Scan for the cell matching the given text and deliver its (x, y) coordinate at center. 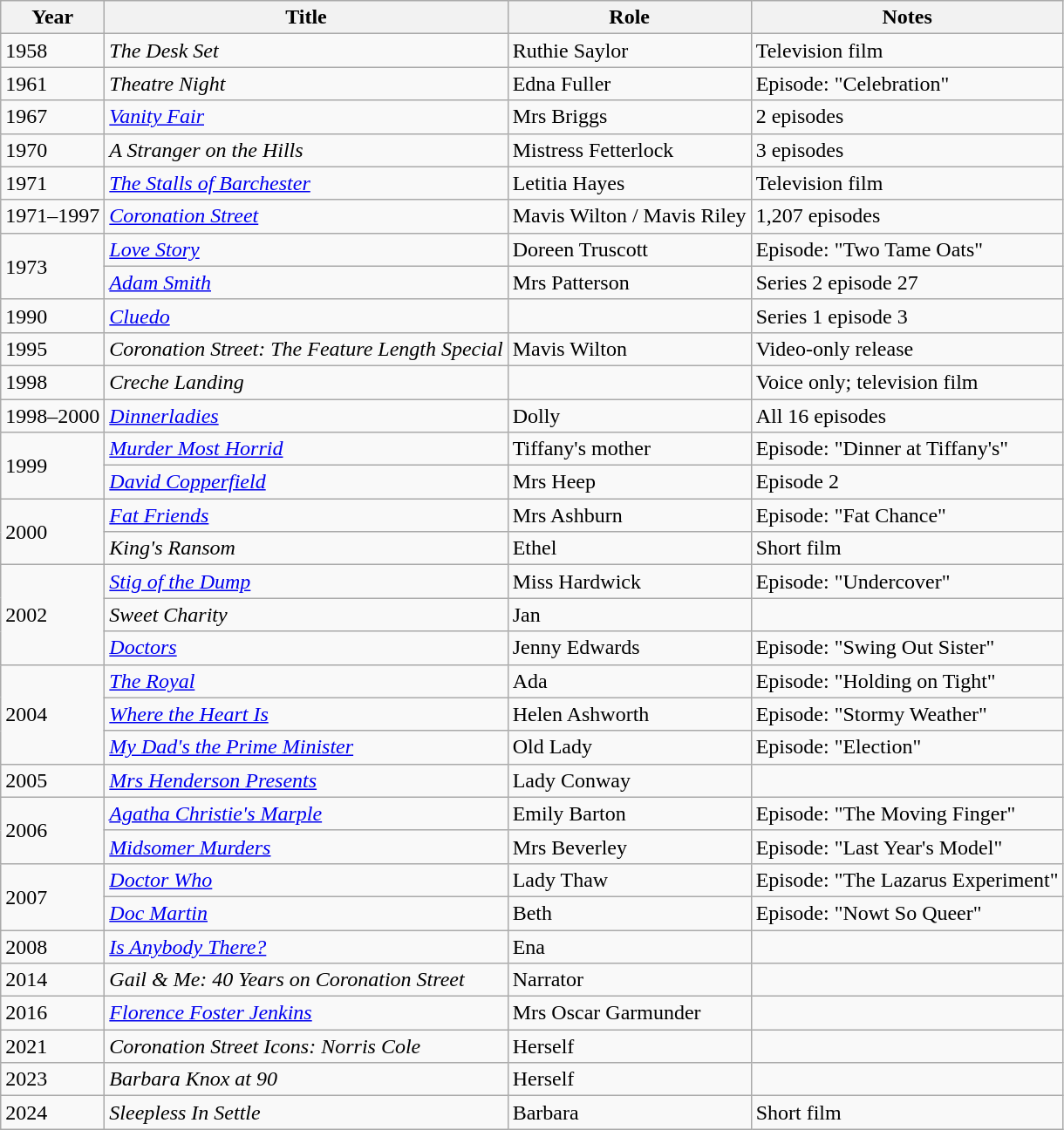
Episode: "Swing Out Sister" (907, 648)
Episode: "The Moving Finger" (907, 813)
Episode: "Fat Chance" (907, 515)
Coronation Street (306, 216)
Theatre Night (306, 84)
Episode: "Nowt So Queer" (907, 913)
Lady Thaw (630, 880)
2016 (52, 1013)
Ada (630, 681)
Barbara (630, 1113)
2005 (52, 780)
Episode: "Stormy Weather" (907, 714)
Murder Most Horrid (306, 449)
Cluedo (306, 316)
Doreen Truscott (630, 249)
1973 (52, 266)
Letitia Hayes (630, 183)
Emily Barton (630, 813)
Mrs Briggs (630, 117)
Jan (630, 615)
Doc Martin (306, 913)
Sweet Charity (306, 615)
Mrs Oscar Garmunder (630, 1013)
Is Anybody There? (306, 946)
Fat Friends (306, 515)
Episode: "Election" (907, 747)
2002 (52, 615)
Series 2 episode 27 (907, 282)
Episode: "Undercover" (907, 582)
Love Story (306, 249)
Barbara Knox at 90 (306, 1079)
Mistress Fetterlock (630, 150)
2 episodes (907, 117)
1970 (52, 150)
1999 (52, 466)
David Copperfield (306, 482)
Stig of the Dump (306, 582)
Ena (630, 946)
Mrs Henderson Presents (306, 780)
Creche Landing (306, 382)
Dinnerladies (306, 416)
Mavis Wilton / Mavis Riley (630, 216)
3 episodes (907, 150)
2021 (52, 1046)
Mrs Patterson (630, 282)
1971 (52, 183)
Ruthie Saylor (630, 51)
Ethel (630, 548)
Old Lady (630, 747)
1990 (52, 316)
Beth (630, 913)
Role (630, 17)
King's Ransom (306, 548)
Miss Hardwick (630, 582)
Sleepless In Settle (306, 1113)
All 16 episodes (907, 416)
Jenny Edwards (630, 648)
Year (52, 17)
The Desk Set (306, 51)
Episode: "Holding on Tight" (907, 681)
Midsomer Murders (306, 847)
Florence Foster Jenkins (306, 1013)
2007 (52, 896)
Mrs Heep (630, 482)
Lady Conway (630, 780)
Mavis Wilton (630, 349)
My Dad's the Prime Minister (306, 747)
1971–1997 (52, 216)
A Stranger on the Hills (306, 150)
Tiffany's mother (630, 449)
Series 1 episode 3 (907, 316)
Episode: "Two Tame Oats" (907, 249)
The Stalls of Barchester (306, 183)
2023 (52, 1079)
Episode: "Dinner at Tiffany's" (907, 449)
2008 (52, 946)
Coronation Street Icons: Norris Cole (306, 1046)
Edna Fuller (630, 84)
Narrator (630, 980)
Episode: "Celebration" (907, 84)
Video-only release (907, 349)
Episode 2 (907, 482)
Mrs Beverley (630, 847)
Helen Ashworth (630, 714)
2014 (52, 980)
Notes (907, 17)
Gail & Me: 40 Years on Coronation Street (306, 980)
Agatha Christie's Marple (306, 813)
2006 (52, 830)
Adam Smith (306, 282)
1995 (52, 349)
Coronation Street: The Feature Length Special (306, 349)
1961 (52, 84)
Doctors (306, 648)
Where the Heart Is (306, 714)
Episode: "The Lazarus Experiment" (907, 880)
2000 (52, 532)
1998 (52, 382)
1958 (52, 51)
2004 (52, 714)
Dolly (630, 416)
1998–2000 (52, 416)
Mrs Ashburn (630, 515)
1,207 episodes (907, 216)
The Royal (306, 681)
Voice only; television film (907, 382)
Episode: "Last Year's Model" (907, 847)
Title (306, 17)
2024 (52, 1113)
Doctor Who (306, 880)
1967 (52, 117)
Vanity Fair (306, 117)
